Identify which cell holds the provided text, then report its (x, y) central coordinate. 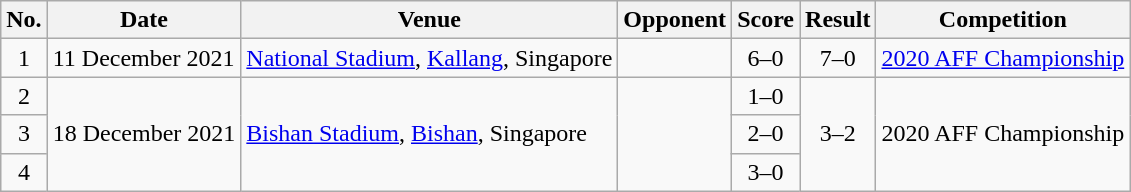
3–0 (766, 172)
National Stadium, Kallang, Singapore (430, 58)
1–0 (766, 96)
Date (144, 20)
Opponent (675, 20)
1 (24, 58)
Venue (430, 20)
Result (838, 20)
Score (766, 20)
6–0 (766, 58)
11 December 2021 (144, 58)
No. (24, 20)
4 (24, 172)
2 (24, 96)
3–2 (838, 134)
3 (24, 134)
18 December 2021 (144, 134)
7–0 (838, 58)
Bishan Stadium, Bishan, Singapore (430, 134)
Competition (1003, 20)
2–0 (766, 134)
